Output the (X, Y) coordinate of the center of the cell containing the given text.  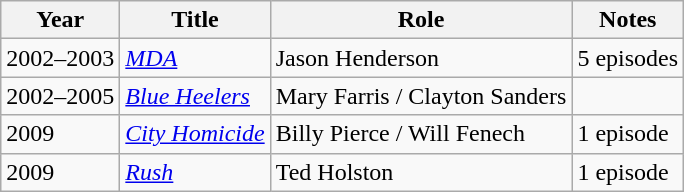
5 episodes (628, 58)
MDA (195, 58)
Ted Holston (421, 172)
Title (195, 20)
2002–2003 (60, 58)
City Homicide (195, 134)
Rush (195, 172)
Year (60, 20)
Notes (628, 20)
Blue Heelers (195, 96)
2002–2005 (60, 96)
Mary Farris / Clayton Sanders (421, 96)
Role (421, 20)
Billy Pierce / Will Fenech (421, 134)
Jason Henderson (421, 58)
